Return [x, y] of the center of cell containing provided text 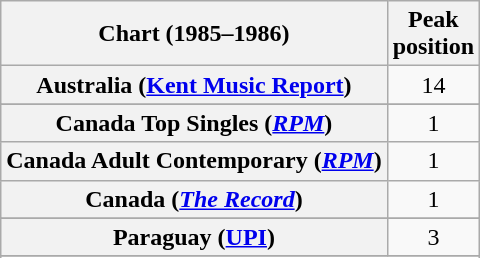
Canada (The Record) [194, 199]
Peakposition [433, 34]
Paraguay (UPI) [194, 237]
Australia (Kent Music Report) [194, 85]
3 [433, 237]
Canada Top Singles (RPM) [194, 123]
Chart (1985–1986) [194, 34]
14 [433, 85]
Canada Adult Contemporary (RPM) [194, 161]
